Detect which cell encompasses the target text, then output its [X, Y] center coordinate. 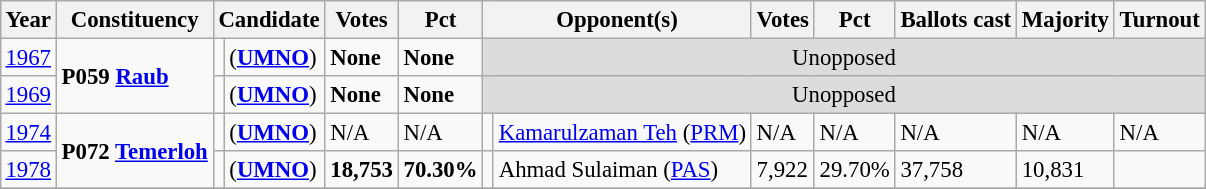
70.30% [440, 170]
Constituency [134, 20]
1969 [28, 95]
Kamarulzaman Teh (PRM) [622, 133]
Ballots cast [956, 20]
Ahmad Sulaiman (PAS) [622, 170]
10,831 [1065, 170]
P059 Raub [134, 76]
Majority [1065, 20]
Year [28, 20]
37,758 [956, 170]
7,922 [782, 170]
Candidate [269, 20]
29.70% [854, 170]
18,753 [362, 170]
1978 [28, 170]
1967 [28, 57]
1974 [28, 133]
Opponent(s) [617, 20]
Turnout [1160, 20]
P072 Temerloh [134, 152]
